Scan for the cell matching the given text and deliver its (X, Y) coordinate at center. 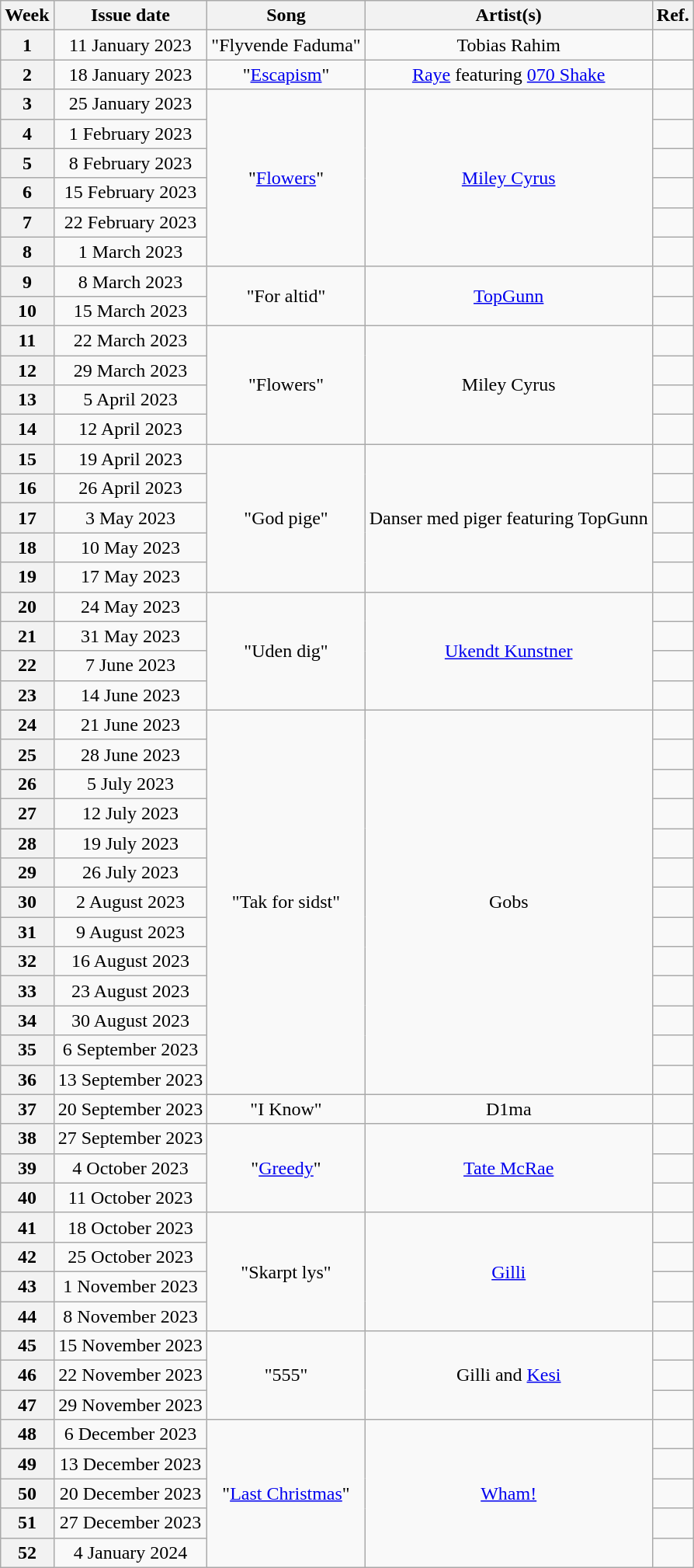
Tobias Rahim (508, 45)
28 (27, 843)
1 March 2023 (130, 252)
38 (27, 1139)
49 (27, 1464)
14 (27, 429)
15 March 2023 (130, 311)
Wham! (508, 1493)
10 May 2023 (130, 548)
13 September 2023 (130, 1080)
4 January 2024 (130, 1552)
9 (27, 281)
16 (27, 488)
2 August 2023 (130, 902)
1 February 2023 (130, 134)
Gobs (508, 902)
Ref. (672, 16)
15 February 2023 (130, 193)
26 April 2023 (130, 488)
6 December 2023 (130, 1434)
Gilli and Kesi (508, 1375)
"Flyvende Faduma" (286, 45)
12 April 2023 (130, 429)
1 (27, 45)
8 March 2023 (130, 281)
19 April 2023 (130, 459)
12 July 2023 (130, 813)
11 January 2023 (130, 45)
12 (27, 370)
2 (27, 75)
33 (27, 991)
Song (286, 16)
14 June 2023 (130, 695)
"Skarpt lys" (286, 1271)
30 August 2023 (130, 1020)
6 September 2023 (130, 1050)
36 (27, 1080)
23 August 2023 (130, 991)
5 April 2023 (130, 400)
30 (27, 902)
19 (27, 577)
"555" (286, 1375)
8 February 2023 (130, 163)
Ukendt Kunstner (508, 651)
17 (27, 518)
18 January 2023 (130, 75)
31 May 2023 (130, 636)
39 (27, 1168)
"For altid" (286, 296)
42 (27, 1257)
20 December 2023 (130, 1493)
19 July 2023 (130, 843)
18 (27, 548)
44 (27, 1316)
10 (27, 311)
13 December 2023 (130, 1464)
Week (27, 16)
9 August 2023 (130, 932)
13 (27, 400)
43 (27, 1286)
48 (27, 1434)
4 October 2023 (130, 1168)
22 (27, 666)
Artist(s) (508, 16)
18 October 2023 (130, 1227)
7 (27, 222)
"Uden dig" (286, 651)
29 November 2023 (130, 1405)
1 November 2023 (130, 1286)
31 (27, 932)
15 (27, 459)
50 (27, 1493)
34 (27, 1020)
"Escapism" (286, 75)
26 (27, 784)
20 (27, 607)
3 (27, 104)
"Tak for sidst" (286, 902)
21 June 2023 (130, 725)
5 July 2023 (130, 784)
21 (27, 636)
32 (27, 961)
29 (27, 873)
25 (27, 754)
17 May 2023 (130, 577)
27 September 2023 (130, 1139)
Gilli (508, 1271)
26 July 2023 (130, 873)
47 (27, 1405)
25 October 2023 (130, 1257)
"God pige" (286, 518)
D1ma (508, 1109)
7 June 2023 (130, 666)
8 November 2023 (130, 1316)
51 (27, 1523)
24 May 2023 (130, 607)
46 (27, 1375)
11 October 2023 (130, 1198)
"Last Christmas" (286, 1493)
3 May 2023 (130, 518)
Danser med piger featuring TopGunn (508, 518)
22 November 2023 (130, 1375)
16 August 2023 (130, 961)
41 (27, 1227)
"I Know" (286, 1109)
22 February 2023 (130, 222)
27 (27, 813)
24 (27, 725)
37 (27, 1109)
TopGunn (508, 296)
5 (27, 163)
29 March 2023 (130, 370)
Issue date (130, 16)
22 March 2023 (130, 340)
Raye featuring 070 Shake (508, 75)
11 (27, 340)
40 (27, 1198)
20 September 2023 (130, 1109)
35 (27, 1050)
45 (27, 1346)
52 (27, 1552)
15 November 2023 (130, 1346)
27 December 2023 (130, 1523)
23 (27, 695)
25 January 2023 (130, 104)
"Greedy" (286, 1168)
6 (27, 193)
28 June 2023 (130, 754)
8 (27, 252)
4 (27, 134)
Tate McRae (508, 1168)
